Search for the cell housing the specified text and yield its [x, y] center coordinate. 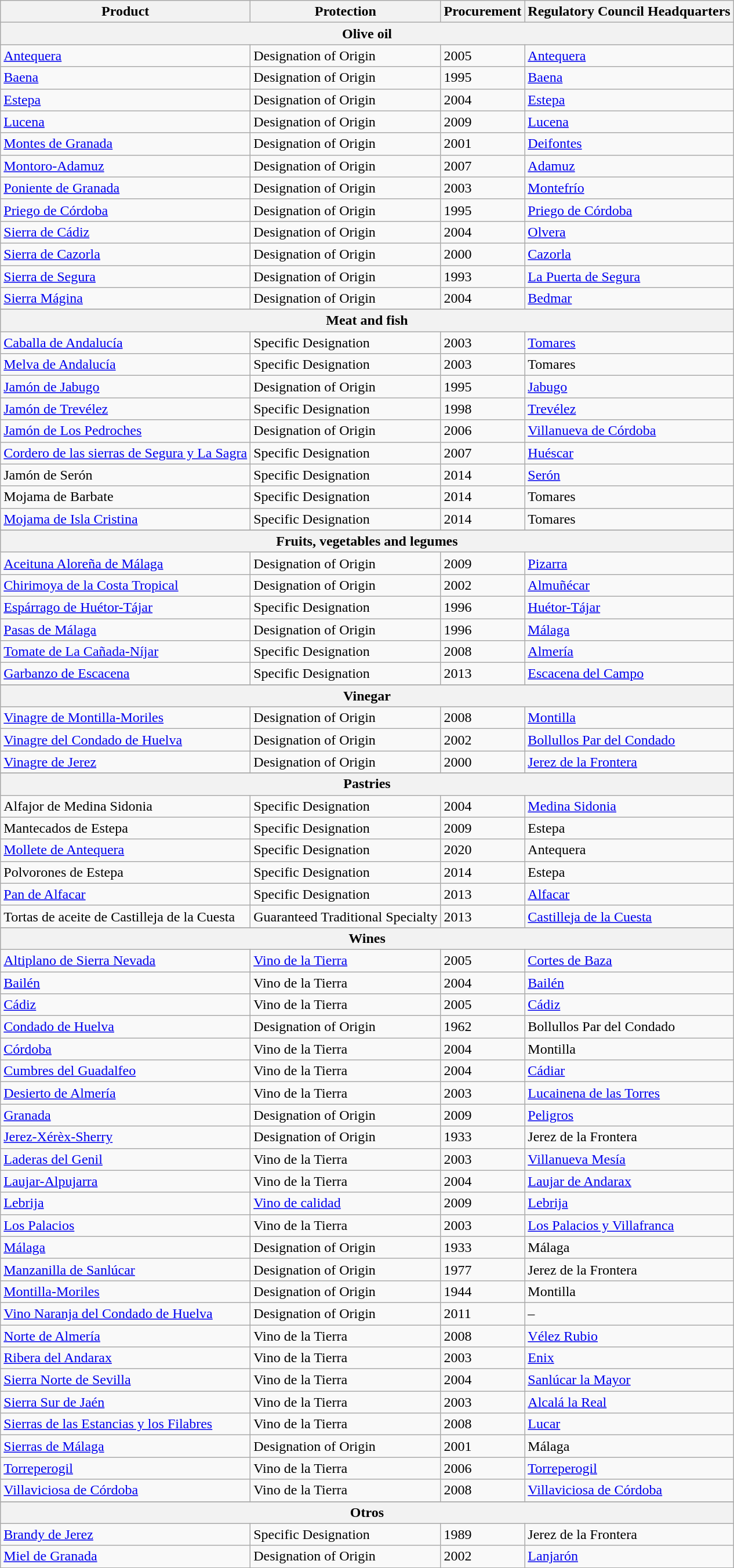
Tortas de aceite de Castilleja de la Cuesta [125, 916]
Sierras de Málaga [125, 1446]
Sierra de Cádiz [125, 232]
Vino de calidad [346, 1203]
Peligros [629, 1115]
Medina Sidonia [629, 806]
Alcalá la Real [629, 1402]
2011 [482, 1313]
Los Palacios [125, 1225]
Adamuz [629, 166]
1962 [482, 1027]
Otros [367, 1512]
Jerez-Xérèx-Sherry [125, 1137]
Cumbres del Guadalfeo [125, 1071]
1989 [482, 1534]
Meat and fish [367, 321]
Almería [629, 652]
Tomate de La Cañada-Níjar [125, 652]
Laujar-Alpujarra [125, 1181]
Alfacar [629, 894]
Pasas de Málaga [125, 629]
Procurement [482, 12]
Sierra de Cazorla [125, 254]
Cordero de las sierras de Segura y La Sagra [125, 453]
Pastries [367, 784]
Mojama de Isla Cristina [125, 519]
Jamón de Jabugo [125, 387]
Laderas del Genil [125, 1159]
1944 [482, 1291]
Aceituna Aloreña de Málaga [125, 563]
Melva de Andalucía [125, 365]
Cazorla [629, 254]
Caballa de Andalucía [125, 343]
Vinagre del Condado de Huelva [125, 740]
2020 [482, 850]
Jamón de Los Pedroches [125, 431]
Fruits, vegetables and legumes [367, 541]
Sierras de las Estancias y los Filabres [125, 1424]
Protection [346, 12]
Los Palacios y Villafranca [629, 1225]
Enix [629, 1358]
Lucar [629, 1424]
1977 [482, 1269]
Wines [367, 938]
Montes de Granada [125, 144]
Pan de Alfacar [125, 894]
Product [125, 12]
Vinagre de Montilla-Moriles [125, 718]
Laujar de Andarax [629, 1181]
Bedmar [629, 299]
Mantecados de Estepa [125, 828]
Vélez Rubio [629, 1335]
Guaranteed Traditional Specialty [346, 916]
Sanlúcar la Mayor [629, 1380]
Trevélez [629, 409]
Villanueva Mesía [629, 1159]
Pizarra [629, 563]
1993 [482, 277]
Sierra Norte de Sevilla [125, 1380]
Montoro-Adamuz [125, 166]
Chirimoya de la Costa Tropical [125, 585]
Condado de Huelva [125, 1027]
Norte de Almería [125, 1335]
Altiplano de Sierra Nevada [125, 960]
Desierto de Almería [125, 1093]
Jamón de Serón [125, 475]
Granada [125, 1115]
1998 [482, 409]
Almuñécar [629, 585]
Serón [629, 475]
Mojama de Barbate [125, 497]
Vinagre de Jerez [125, 762]
Huétor-Tájar [629, 607]
Poniente de Granada [125, 188]
Sierra de Segura [125, 277]
La Puerta de Segura [629, 277]
Sierra Sur de Jaén [125, 1402]
Lucainena de las Torres [629, 1093]
Vino Naranja del Condado de Huelva [125, 1313]
Olvera [629, 232]
Cádiar [629, 1071]
Montilla-Moriles [125, 1291]
Córdoba [125, 1049]
Garbanzo de Escacena [125, 674]
Deifontes [629, 144]
Montefrío [629, 188]
Castilleja de la Cuesta [629, 916]
Sierra Mágina [125, 299]
Brandy de Jerez [125, 1534]
Mollete de Antequera [125, 850]
Jabugo [629, 387]
Lanjarón [629, 1556]
Cortes de Baza [629, 960]
Jamón de Trevélez [125, 409]
Miel de Granada [125, 1556]
Ribera del Andarax [125, 1358]
Escacena del Campo [629, 674]
Vinegar [367, 696]
Manzanilla de Sanlúcar [125, 1269]
Alfajor de Medina Sidonia [125, 806]
Olive oil [367, 34]
Espárrago de Huétor-Tájar [125, 607]
– [629, 1313]
Huéscar [629, 453]
Polvorones de Estepa [125, 872]
Regulatory Council Headquarters [629, 12]
Villanueva de Córdoba [629, 431]
